Capture the cell that displays the provided text and extract its (x, y) central coordinate. 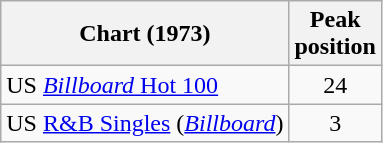
US Billboard Hot 100 (145, 85)
Chart (1973) (145, 34)
Peakposition (335, 34)
24 (335, 85)
US R&B Singles (Billboard) (145, 123)
3 (335, 123)
